Find where the given text appears and provide that cell's center as (X, Y) coordinate. 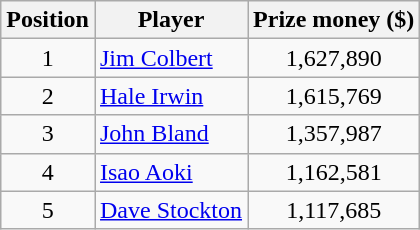
John Bland (170, 134)
Jim Colbert (170, 58)
Position (48, 20)
1,615,769 (334, 96)
4 (48, 172)
1 (48, 58)
1,117,685 (334, 210)
Isao Aoki (170, 172)
1,162,581 (334, 172)
Prize money ($) (334, 20)
1,627,890 (334, 58)
2 (48, 96)
Player (170, 20)
Hale Irwin (170, 96)
Dave Stockton (170, 210)
3 (48, 134)
5 (48, 210)
1,357,987 (334, 134)
